Pinpoint the cell where the given text exists, returning its [x, y] midpoint coordinate. 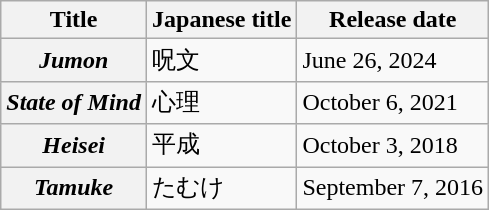
Japanese title [222, 20]
たむけ [222, 188]
心理 [222, 102]
Heisei [74, 146]
Title [74, 20]
呪文 [222, 60]
September 7, 2016 [393, 188]
Tamuke [74, 188]
June 26, 2024 [393, 60]
平成 [222, 146]
October 6, 2021 [393, 102]
Jumon [74, 60]
October 3, 2018 [393, 146]
Release date [393, 20]
State of Mind [74, 102]
